Provide the (X, Y) coordinate of the cell's center where the given text is located.  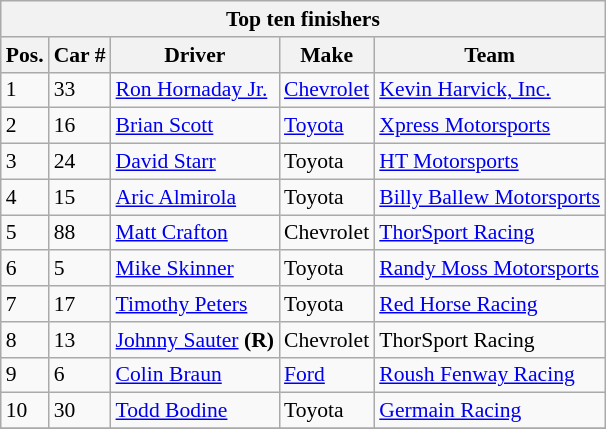
Aric Almirola (195, 197)
Billy Ballew Motorsports (490, 197)
15 (80, 197)
Brian Scott (195, 126)
Make (326, 55)
Top ten finishers (303, 19)
8 (25, 340)
17 (80, 304)
Johnny Sauter (R) (195, 340)
3 (25, 162)
Roush Fenway Racing (490, 375)
1 (25, 90)
30 (80, 411)
10 (25, 411)
13 (80, 340)
HT Motorsports (490, 162)
Germain Racing (490, 411)
9 (25, 375)
David Starr (195, 162)
Driver (195, 55)
88 (80, 233)
Ron Hornaday Jr. (195, 90)
Timothy Peters (195, 304)
33 (80, 90)
Colin Braun (195, 375)
Xpress Motorsports (490, 126)
16 (80, 126)
24 (80, 162)
Kevin Harvick, Inc. (490, 90)
Matt Crafton (195, 233)
Mike Skinner (195, 269)
Pos. (25, 55)
7 (25, 304)
2 (25, 126)
Todd Bodine (195, 411)
Car # (80, 55)
Randy Moss Motorsports (490, 269)
Team (490, 55)
4 (25, 197)
Ford (326, 375)
Red Horse Racing (490, 304)
